Scan for the cell matching the given text and deliver its (X, Y) coordinate at center. 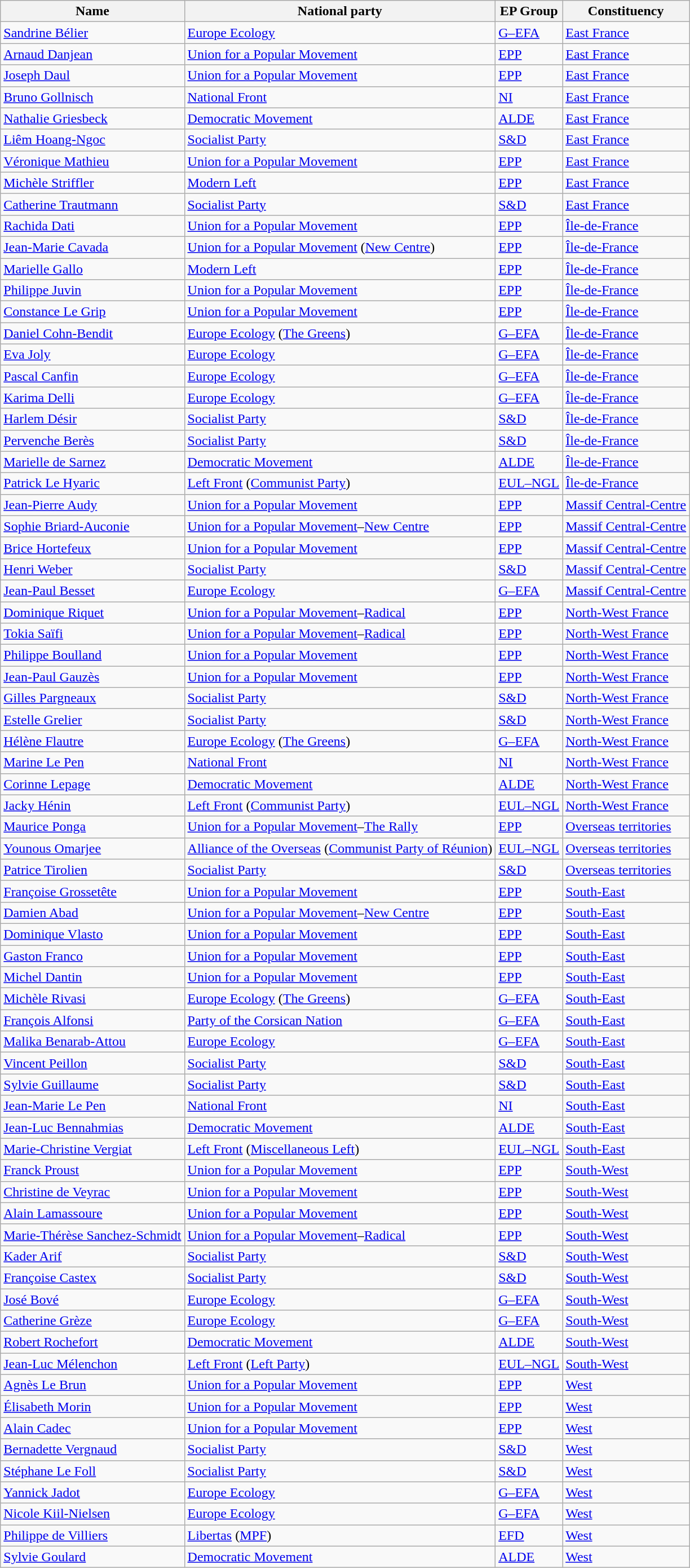
Pervenche Berès (92, 441)
Stéphane Le Foll (92, 1471)
Brice Hortefeux (92, 548)
Philippe Juvin (92, 290)
Françoise Castex (92, 1278)
Agnès Le Brun (92, 1385)
Philippe de Villiers (92, 1535)
Jean-Paul Gauzès (92, 677)
Jean-Marie Le Pen (92, 1106)
Dominique Vlasto (92, 934)
Kader Arif (92, 1256)
Rachida Dati (92, 226)
Véronique Mathieu (92, 161)
Marielle Gallo (92, 269)
Patrice Tirolien (92, 870)
Gaston Franco (92, 956)
Robert Rochefort (92, 1342)
Marielle de Sarnez (92, 462)
Hélène Flautre (92, 741)
Eva Joly (92, 355)
Michèle Rivasi (92, 999)
National party (340, 11)
Michel Dantin (92, 977)
Damien Abad (92, 913)
Liêm Hoang-Ngoc (92, 140)
Marie-Christine Vergiat (92, 1149)
François Alfonsi (92, 1020)
EP Group (529, 11)
Union for a Popular Movement–The Rally (340, 827)
Patrick Le Hyaric (92, 483)
Vincent Peillon (92, 1063)
Alain Lamassoure (92, 1213)
Marie-Thérèse Sanchez-Schmidt (92, 1235)
Tokia Saïfi (92, 634)
Constance Le Grip (92, 312)
Jean-Pierre Audy (92, 505)
Arnaud Danjean (92, 54)
Younous Omarjee (92, 848)
Philippe Boulland (92, 655)
Left Front (Miscellaneous Left) (340, 1149)
Catherine Trautmann (92, 204)
Jean-Luc Mélenchon (92, 1364)
Sophie Briard-Auconie (92, 526)
Christine de Veyrac (92, 1192)
Corinne Lepage (92, 784)
Left Front (Left Party) (340, 1364)
Union for a Popular Movement (New Centre) (340, 247)
Jean-Luc Bennahmias (92, 1127)
Franck Proust (92, 1170)
Catherine Grèze (92, 1321)
Yannick Jadot (92, 1492)
Estelle Grelier (92, 720)
Maurice Ponga (92, 827)
José Bové (92, 1299)
Sandrine Bélier (92, 33)
Pascal Canfin (92, 376)
Name (92, 11)
Nathalie Griesbeck (92, 118)
Malika Benarab-Attou (92, 1042)
Libertas (MPF) (340, 1535)
Bruno Gollnisch (92, 97)
Henri Weber (92, 569)
Dominique Riquet (92, 612)
Alliance of the Overseas (Communist Party of Réunion) (340, 848)
Élisabeth Morin (92, 1407)
Sylvie Guillaume (92, 1085)
Constituency (626, 11)
Jean-Paul Besset (92, 591)
Daniel Cohn-Bendit (92, 333)
Alain Cadec (92, 1428)
Harlem Désir (92, 419)
Sylvie Goulard (92, 1557)
Bernadette Vergnaud (92, 1450)
Françoise Grossetête (92, 891)
Marine Le Pen (92, 763)
Karima Delli (92, 398)
Jacky Hénin (92, 805)
Nicole Kiil-Nielsen (92, 1514)
Jean-Marie Cavada (92, 247)
Michèle Striffler (92, 183)
EFD (529, 1535)
Gilles Pargneaux (92, 698)
Joseph Daul (92, 76)
Party of the Corsican Nation (340, 1020)
